From the cell containing the given text, extract its center point as (x, y) coordinate. 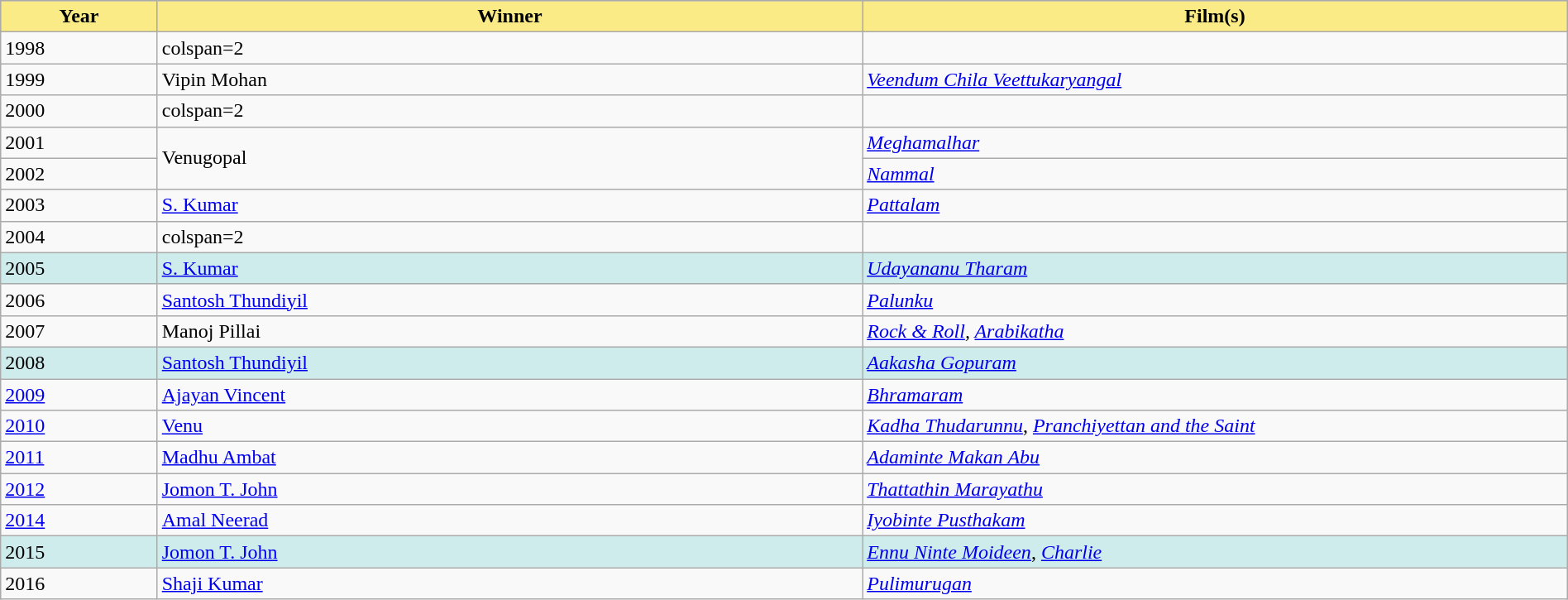
2012 (79, 489)
Udayananu Tharam (1216, 268)
Year (79, 17)
Kadha Thudarunnu, Pranchiyettan and the Saint (1216, 426)
2014 (79, 521)
Madhu Ambat (509, 458)
2011 (79, 458)
2007 (79, 331)
2004 (79, 237)
2005 (79, 268)
Rock & Roll, Arabikatha (1216, 331)
Winner (509, 17)
Nammal (1216, 174)
Palunku (1216, 300)
1998 (79, 48)
Meghamalhar (1216, 142)
2006 (79, 300)
Venugopal (509, 158)
2015 (79, 552)
2010 (79, 426)
Amal Neerad (509, 521)
Thattathin Marayathu (1216, 489)
1999 (79, 79)
Shaji Kumar (509, 583)
2000 (79, 111)
Ajayan Vincent (509, 395)
2008 (79, 362)
Ennu Ninte Moideen, Charlie (1216, 552)
Adaminte Makan Abu (1216, 458)
2009 (79, 395)
Venu (509, 426)
Pulimurugan (1216, 583)
Aakasha Gopuram (1216, 362)
2001 (79, 142)
2016 (79, 583)
Manoj Pillai (509, 331)
Pattalam (1216, 205)
Iyobinte Pusthakam (1216, 521)
Vipin Mohan (509, 79)
Film(s) (1216, 17)
Veendum Chila Veettukaryangal (1216, 79)
Bhramaram (1216, 395)
2002 (79, 174)
2003 (79, 205)
